Search for the cell housing the specified text and yield its [X, Y] center coordinate. 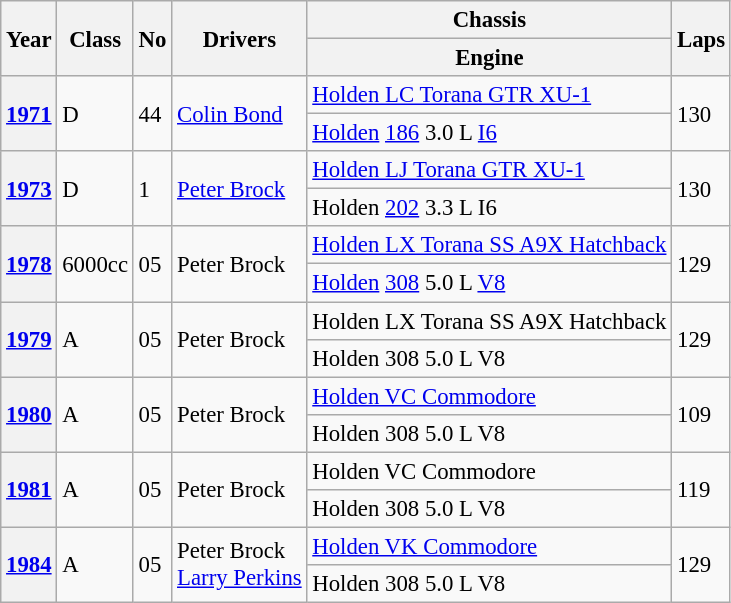
Holden LC Torana GTR XU-1 [490, 95]
Peter Brock Larry Perkins [240, 564]
Colin Bond [240, 114]
Holden LJ Torana GTR XU-1 [490, 170]
44 [152, 114]
119 [702, 490]
1980 [29, 414]
1971 [29, 114]
Laps [702, 38]
No [152, 38]
Chassis [490, 20]
1 [152, 188]
1973 [29, 188]
Drivers [240, 38]
6000cc [95, 264]
Holden VK Commodore [490, 546]
Engine [490, 58]
109 [702, 414]
Year [29, 38]
1979 [29, 340]
1978 [29, 264]
1984 [29, 564]
Holden 186 3.0 L I6 [490, 133]
Class [95, 38]
1981 [29, 490]
Holden 202 3.3 L I6 [490, 208]
